Scan for the cell matching the given text and deliver its (x, y) coordinate at center. 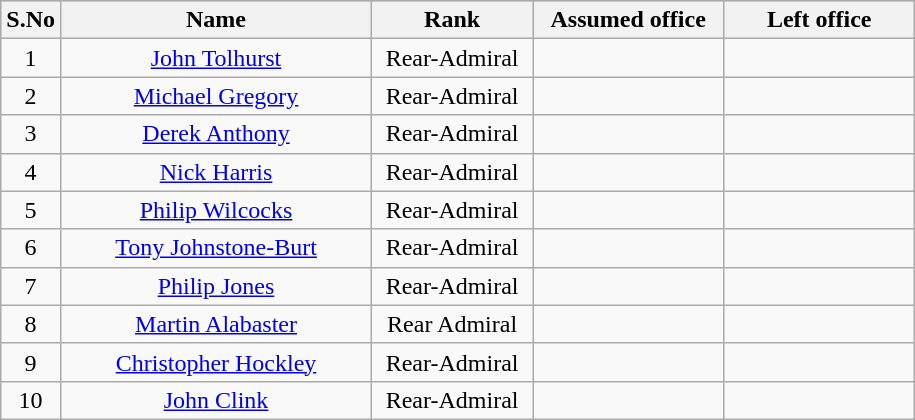
1 (31, 58)
John Tolhurst (216, 58)
5 (31, 210)
Derek Anthony (216, 134)
Nick Harris (216, 172)
Name (216, 20)
Michael Gregory (216, 96)
John Clink (216, 400)
Christopher Hockley (216, 362)
6 (31, 248)
Philip Jones (216, 286)
2 (31, 96)
3 (31, 134)
7 (31, 286)
Philip Wilcocks (216, 210)
Left office (820, 20)
10 (31, 400)
9 (31, 362)
4 (31, 172)
8 (31, 324)
Assumed office (628, 20)
Tony Johnstone-Burt (216, 248)
S.No (31, 20)
Rear Admiral (452, 324)
Martin Alabaster (216, 324)
Rank (452, 20)
